For the text-containing cell, return its midpoint in [x, y] coordinate format. 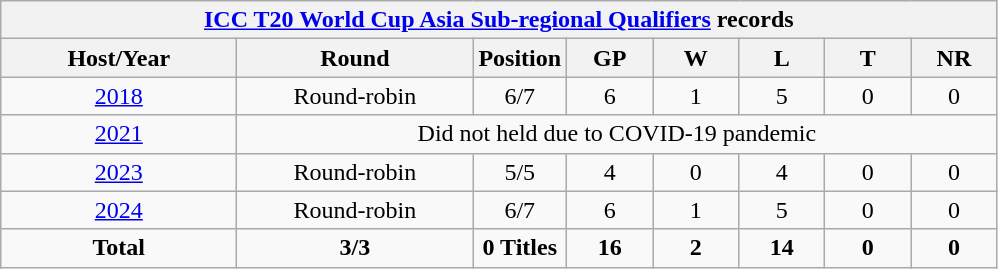
3/3 [355, 248]
Total [119, 248]
Did not held due to COVID-19 pandemic [617, 134]
Position [520, 58]
2023 [119, 172]
Host/Year [119, 58]
L [782, 58]
14 [782, 248]
Round [355, 58]
2024 [119, 210]
5/5 [520, 172]
16 [610, 248]
NR [954, 58]
2018 [119, 96]
GP [610, 58]
0 Titles [520, 248]
2 [696, 248]
T [868, 58]
ICC T20 World Cup Asia Sub-regional Qualifiers records [499, 20]
2021 [119, 134]
W [696, 58]
